Return (X, Y) of the center of cell containing provided text 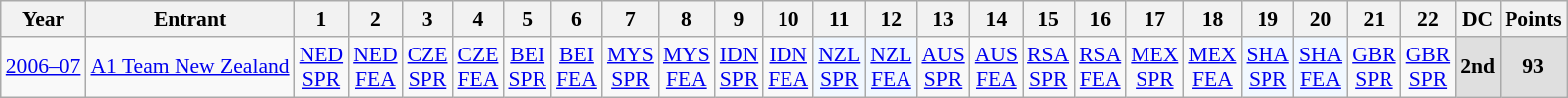
MEXFEA (1212, 67)
11 (839, 19)
MEXSPR (1154, 67)
Year (44, 19)
CZEFEA (478, 67)
5 (528, 19)
MYSFEA (686, 67)
2006–07 (44, 67)
6 (577, 19)
8 (686, 19)
AUSFEA (996, 67)
RSASPR (1048, 67)
12 (891, 19)
13 (942, 19)
SHAFEA (1321, 67)
DC (1478, 19)
SHASPR (1267, 67)
Entrant (189, 19)
14 (996, 19)
Points (1533, 19)
BEIFEA (577, 67)
2nd (1478, 67)
IDNFEA (787, 67)
9 (740, 19)
16 (1100, 19)
17 (1154, 19)
22 (1428, 19)
10 (787, 19)
NZLSPR (839, 67)
RSAFEA (1100, 67)
NEDFEA (375, 67)
93 (1533, 67)
1 (321, 19)
4 (478, 19)
BEISPR (528, 67)
A1 Team New Zealand (189, 67)
2 (375, 19)
3 (428, 19)
NZLFEA (891, 67)
15 (1048, 19)
NEDSPR (321, 67)
IDNSPR (740, 67)
18 (1212, 19)
7 (631, 19)
AUSSPR (942, 67)
21 (1375, 19)
CZESPR (428, 67)
MYSSPR (631, 67)
20 (1321, 19)
19 (1267, 19)
